Extract the (X, Y) coordinate from the center of the cell holding the provided text.  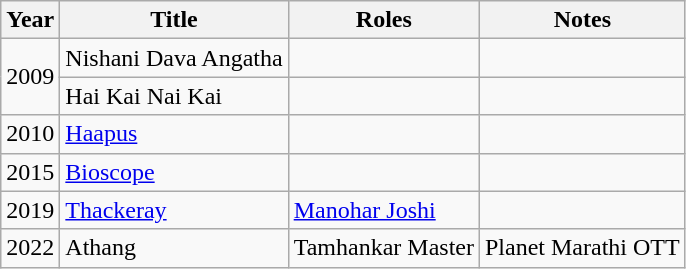
Athang (174, 248)
Manohar Joshi (384, 210)
Tamhankar Master (384, 248)
2022 (30, 248)
Hai Kai Nai Kai (174, 96)
Year (30, 20)
Nishani Dava Angatha (174, 58)
Planet Marathi OTT (582, 248)
Title (174, 20)
Roles (384, 20)
Thackeray (174, 210)
2019 (30, 210)
2015 (30, 172)
2009 (30, 77)
Bioscope (174, 172)
Haapus (174, 134)
2010 (30, 134)
Notes (582, 20)
